Search for the cell housing the specified text and yield its (X, Y) center coordinate. 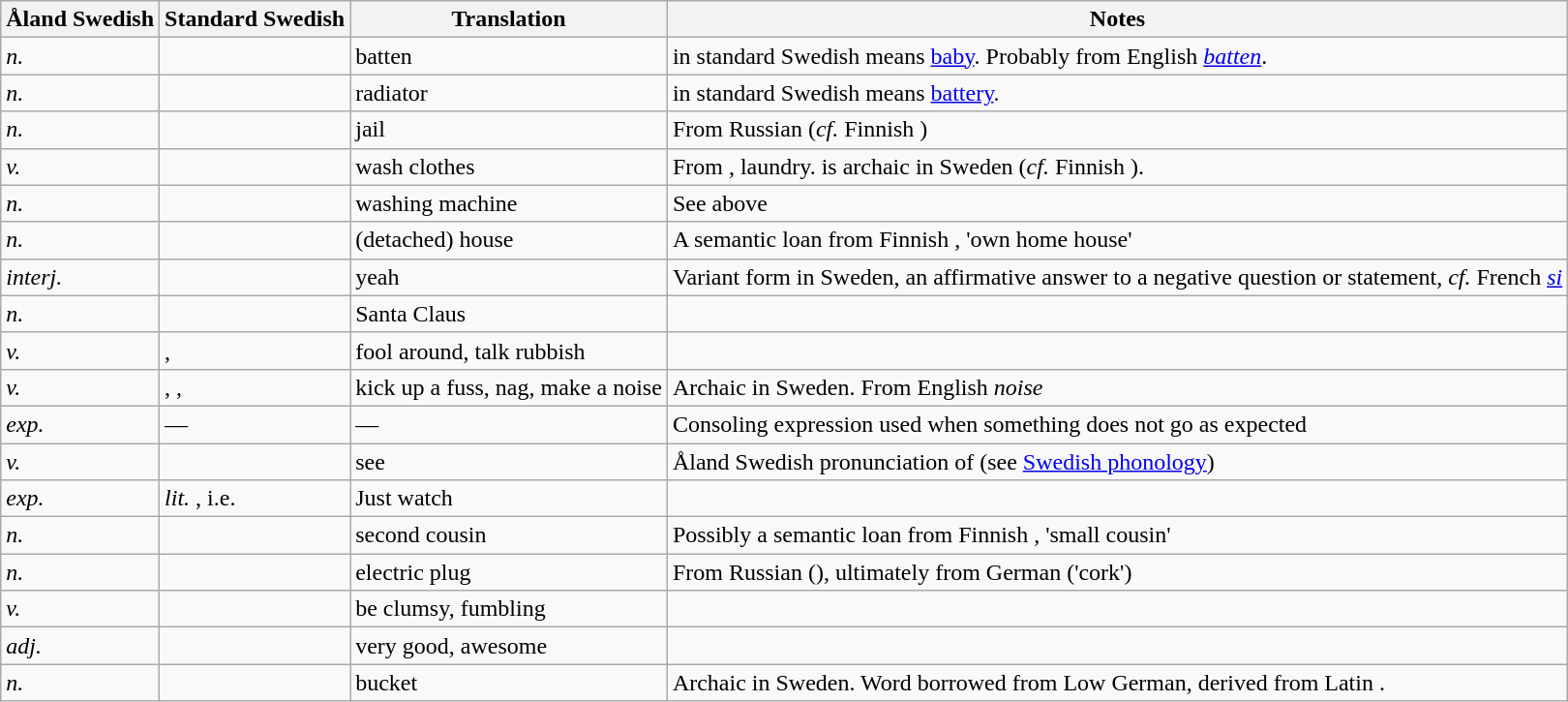
Archaic in Sweden. Word borrowed from Low German, derived from Latin . (1117, 683)
Archaic in Sweden. From English noise (1117, 387)
, (256, 351)
Standard Swedish (256, 19)
(detached) house (509, 240)
Notes (1117, 19)
Åland Swedish (80, 19)
Translation (509, 19)
yeah (509, 277)
From Russian (), ultimately from German ('cork') (1117, 572)
A semantic loan from Finnish , 'own home house' (1117, 240)
see (509, 462)
Consoling expression used when something does not go as expected (1117, 424)
Åland Swedish pronunciation of (see Swedish phonology) (1117, 462)
Variant form in Sweden, an affirmative answer to a negative question or statement, cf. French si (1117, 277)
electric plug (509, 572)
batten (509, 56)
interj. (80, 277)
jail (509, 130)
radiator (509, 93)
kick up a fuss, nag, make a noise (509, 387)
Possibly a semantic loan from Finnish , 'small cousin' (1117, 535)
From Russian (cf. Finnish ) (1117, 130)
wash clothes (509, 167)
be clumsy, fumbling (509, 609)
fool around, talk rubbish (509, 351)
adj. (80, 646)
lit. , i.e. (256, 499)
very good, awesome (509, 646)
second cousin (509, 535)
in standard Swedish means battery. (1117, 93)
Just watch (509, 499)
From , laundry. is archaic in Sweden (cf. Finnish ). (1117, 167)
washing machine (509, 203)
See above (1117, 203)
Santa Claus (509, 314)
in standard Swedish means baby. Probably from English batten. (1117, 56)
bucket (509, 683)
, , (256, 387)
